Detect which cell encompasses the target text, then output its (x, y) center coordinate. 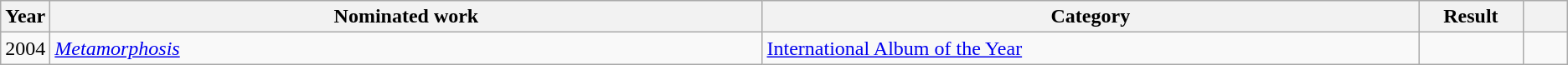
Year (25, 17)
International Album of the Year (1091, 48)
Nominated work (406, 17)
Metamorphosis (406, 48)
Result (1471, 17)
2004 (25, 48)
Category (1091, 17)
